Provide the [X, Y] coordinate of the cell's center where the given text is located.  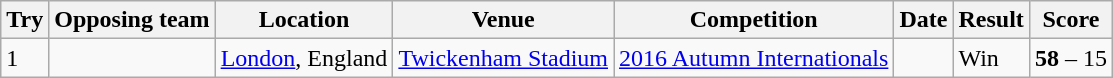
Twickenham Stadium [504, 58]
Date [924, 20]
Win [991, 58]
58 – 15 [1070, 58]
1 [25, 58]
Location [304, 20]
Venue [504, 20]
Try [25, 20]
Opposing team [132, 20]
Competition [754, 20]
London, England [304, 58]
Score [1070, 20]
Result [991, 20]
2016 Autumn Internationals [754, 58]
